Scan for the cell matching the given text and deliver its (x, y) coordinate at center. 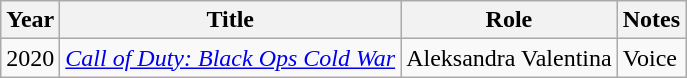
Title (230, 20)
Aleksandra Valentina (510, 58)
Notes (651, 20)
Call of Duty: Black Ops Cold War (230, 58)
Role (510, 20)
2020 (30, 58)
Voice (651, 58)
Year (30, 20)
